Identify which cell holds the provided text, then report its [x, y] central coordinate. 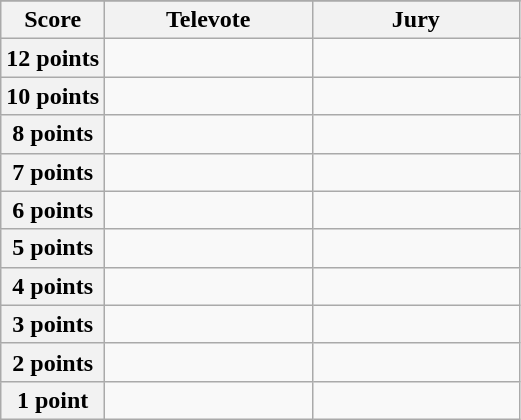
Jury [416, 20]
6 points [53, 210]
5 points [53, 248]
4 points [53, 286]
3 points [53, 324]
7 points [53, 172]
Televote [209, 20]
1 point [53, 400]
2 points [53, 362]
8 points [53, 134]
10 points [53, 96]
Score [53, 20]
12 points [53, 58]
